Locate the cell with the specified text and output its [x, y] center coordinate. 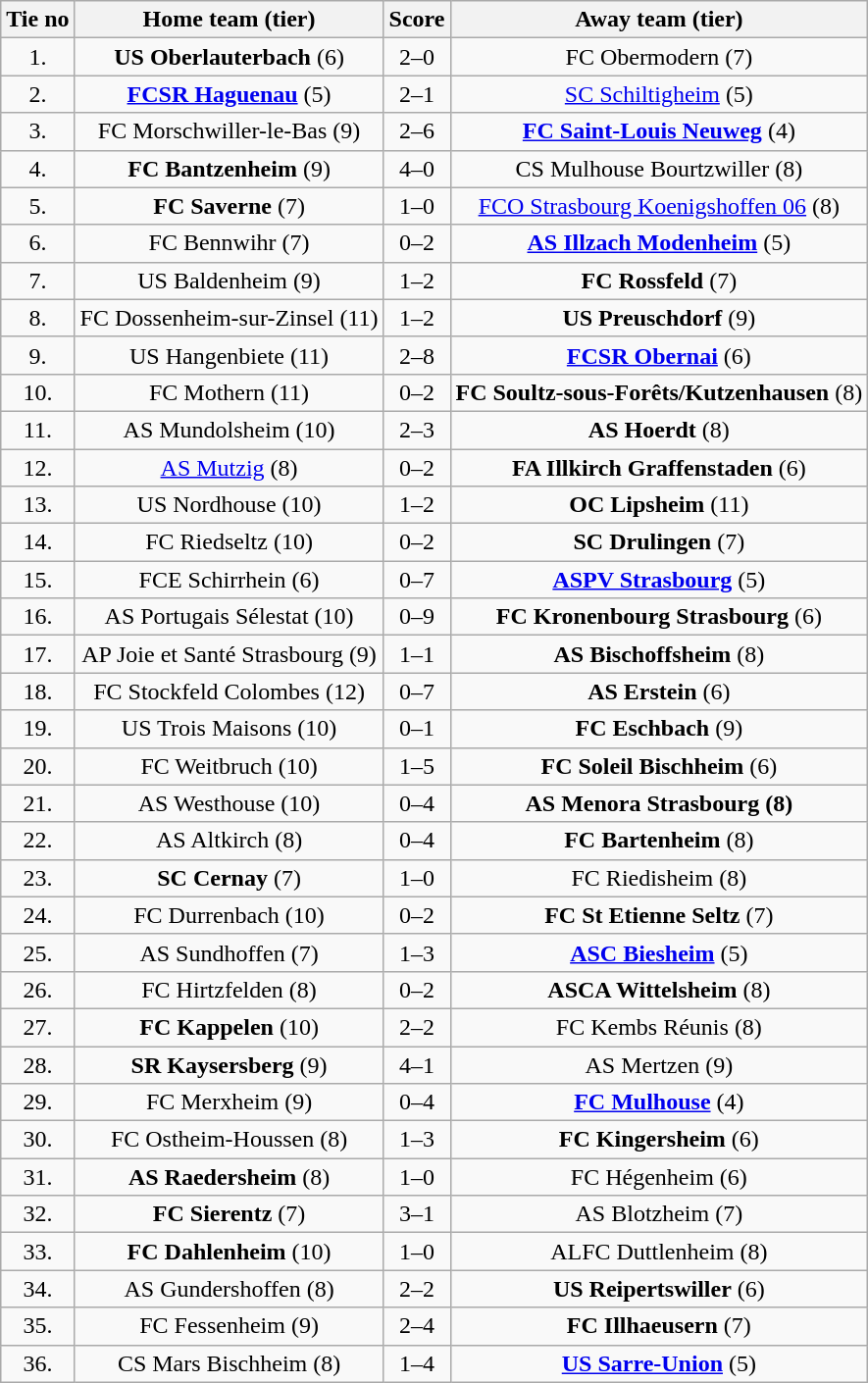
US Oberlauterbach (6) [230, 57]
1–4 [417, 1363]
0–1 [417, 729]
ASPV Strasbourg (5) [659, 580]
FC Mothern (11) [230, 392]
US Reipertswiller (6) [659, 1289]
FC Rossfeld (7) [659, 281]
FC Soleil Bischheim (6) [659, 766]
13. [37, 505]
11. [37, 430]
FC Hirtzfelden (8) [230, 990]
6. [37, 243]
ASC Biesheim (5) [659, 952]
25. [37, 952]
FC Sierentz (7) [230, 1214]
FCSR Obernai (6) [659, 355]
19. [37, 729]
AS Sundhoffen (7) [230, 952]
FCE Schirrhein (6) [230, 580]
28. [37, 1064]
FA Illkirch Graffenstaden (6) [659, 468]
7. [37, 281]
FC Morschwiller-le-Bas (9) [230, 131]
17. [37, 654]
2–6 [417, 131]
AS Bischoffsheim (8) [659, 654]
FC Ostheim-Houssen (8) [230, 1140]
AS Erstein (6) [659, 691]
18. [37, 691]
FC Saint-Louis Neuweg (4) [659, 131]
FC Kronenbourg Strasbourg (6) [659, 617]
Score [417, 20]
FCO Strasbourg Koenigshoffen 06 (8) [659, 206]
23. [37, 878]
AS Blotzheim (7) [659, 1214]
16. [37, 617]
26. [37, 990]
FC Riedseltz (10) [230, 542]
31. [37, 1177]
AS Hoerdt (8) [659, 430]
FC Bennwihr (7) [230, 243]
AS Menora Strasbourg (8) [659, 803]
3–1 [417, 1214]
AS Mutzig (8) [230, 468]
2–4 [417, 1326]
US Hangenbiete (11) [230, 355]
FC Durrenbach (10) [230, 915]
14. [37, 542]
2. [37, 94]
2–1 [417, 94]
22. [37, 841]
36. [37, 1363]
AS Illzach Modenheim (5) [659, 243]
8. [37, 318]
US Baldenheim (9) [230, 281]
AS Westhouse (10) [230, 803]
34. [37, 1289]
5. [37, 206]
AS Mundolsheim (10) [230, 430]
FC Bartenheim (8) [659, 841]
US Trois Maisons (10) [230, 729]
AS Gundershoffen (8) [230, 1289]
FC Fessenheim (9) [230, 1326]
US Nordhouse (10) [230, 505]
1–1 [417, 654]
15. [37, 580]
9. [37, 355]
SC Schiltigheim (5) [659, 94]
12. [37, 468]
Home team (tier) [230, 20]
30. [37, 1140]
AP Joie et Santé Strasbourg (9) [230, 654]
CS Mulhouse Bourtzwiller (8) [659, 169]
US Preuschdorf (9) [659, 318]
35. [37, 1326]
20. [37, 766]
US Sarre-Union (5) [659, 1363]
2–8 [417, 355]
FC Merxheim (9) [230, 1102]
OC Lipsheim (11) [659, 505]
33. [37, 1252]
FC Kingersheim (6) [659, 1140]
1–5 [417, 766]
2–0 [417, 57]
Tie no [37, 20]
AS Portugais Sélestat (10) [230, 617]
24. [37, 915]
2–3 [417, 430]
AS Raedersheim (8) [230, 1177]
ASCA Wittelsheim (8) [659, 990]
32. [37, 1214]
FC Riedisheim (8) [659, 878]
FC Illhaeusern (7) [659, 1326]
4–0 [417, 169]
21. [37, 803]
SC Cernay (7) [230, 878]
29. [37, 1102]
FC Mulhouse (4) [659, 1102]
FC Kappelen (10) [230, 1027]
AS Mertzen (9) [659, 1064]
0–9 [417, 617]
FCSR Haguenau (5) [230, 94]
SC Drulingen (7) [659, 542]
FC Dahlenheim (10) [230, 1252]
4. [37, 169]
SR Kaysersberg (9) [230, 1064]
FC Saverne (7) [230, 206]
FC St Etienne Seltz (7) [659, 915]
ALFC Duttlenheim (8) [659, 1252]
FC Kembs Réunis (8) [659, 1027]
FC Dossenheim-sur-Zinsel (11) [230, 318]
FC Weitbruch (10) [230, 766]
4–1 [417, 1064]
10. [37, 392]
AS Altkirch (8) [230, 841]
1. [37, 57]
CS Mars Bischheim (8) [230, 1363]
FC Soultz-sous-Forêts/Kutzenhausen (8) [659, 392]
Away team (tier) [659, 20]
FC Stockfeld Colombes (12) [230, 691]
FC Obermodern (7) [659, 57]
FC Eschbach (9) [659, 729]
27. [37, 1027]
3. [37, 131]
FC Hégenheim (6) [659, 1177]
FC Bantzenheim (9) [230, 169]
